Identify which cell holds the provided text, then report its (x, y) central coordinate. 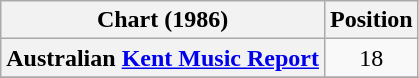
18 (371, 58)
Position (371, 20)
Australian Kent Music Report (163, 58)
Chart (1986) (163, 20)
